Search for the cell housing the specified text and yield its [X, Y] center coordinate. 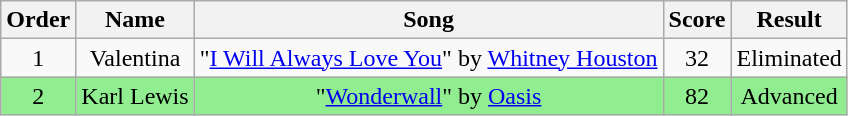
"Wonderwall" by Oasis [428, 96]
1 [38, 58]
Karl Lewis [135, 96]
Score [697, 20]
Result [789, 20]
Advanced [789, 96]
Song [428, 20]
Name [135, 20]
32 [697, 58]
Eliminated [789, 58]
2 [38, 96]
Order [38, 20]
"I Will Always Love You" by Whitney Houston [428, 58]
Valentina [135, 58]
82 [697, 96]
